Output the (X, Y) coordinate of the center of the cell containing the given text.  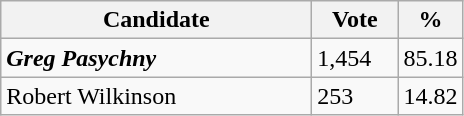
Robert Wilkinson (156, 96)
% (430, 20)
253 (355, 96)
1,454 (355, 58)
Candidate (156, 20)
14.82 (430, 96)
85.18 (430, 58)
Vote (355, 20)
Greg Pasychny (156, 58)
